For the text-containing cell, return its midpoint in (x, y) coordinate format. 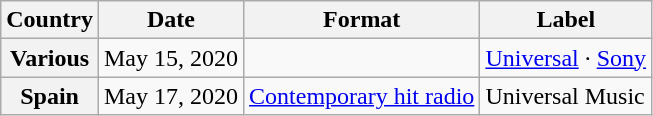
Date (170, 20)
Contemporary hit radio (362, 96)
Spain (50, 96)
Format (362, 20)
May 17, 2020 (170, 96)
May 15, 2020 (170, 58)
Universal Music (566, 96)
Various (50, 58)
Label (566, 20)
Universal · Sony (566, 58)
Country (50, 20)
